Determine the (x, y) coordinate at the center of the cell enclosing the given text.  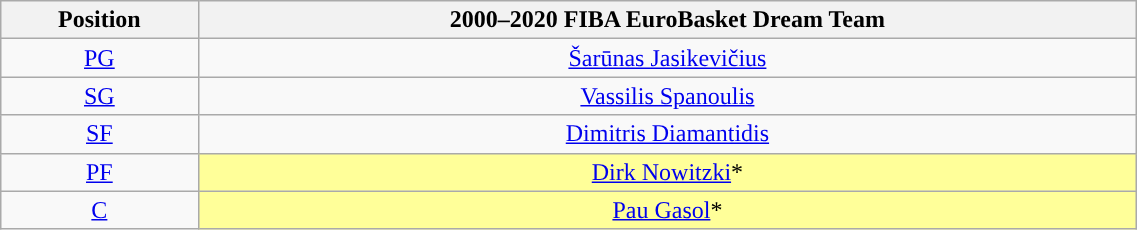
Dirk Nowitzki* (668, 172)
2000–2020 FIBA EuroBasket Dream Team (668, 20)
PF (100, 172)
Position (100, 20)
PG (100, 58)
Vassilis Spanoulis (668, 96)
SF (100, 134)
Dimitris Diamantidis (668, 134)
Pau Gasol* (668, 210)
SG (100, 96)
Šarūnas Jasikevičius (668, 58)
C (100, 210)
